Identify which cell holds the provided text, then report its (X, Y) central coordinate. 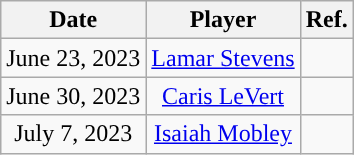
June 30, 2023 (74, 96)
Date (74, 20)
Player (223, 20)
July 7, 2023 (74, 134)
June 23, 2023 (74, 58)
Lamar Stevens (223, 58)
Ref. (326, 20)
Isaiah Mobley (223, 134)
Caris LeVert (223, 96)
